Provide the [X, Y] coordinate of the cell's center where the given text is located.  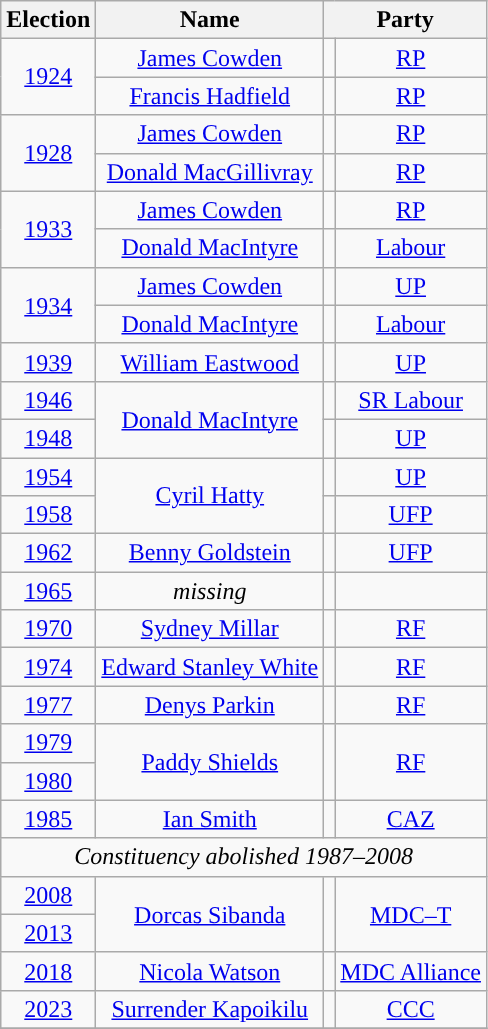
Paddy Shields [210, 762]
1980 [48, 781]
1948 [48, 438]
2013 [48, 933]
Surrender Kapoikilu [210, 1009]
1979 [48, 743]
1958 [48, 515]
Party [406, 20]
Dorcas Sibanda [210, 914]
1962 [48, 553]
Election [48, 20]
1965 [48, 591]
CAZ [411, 819]
Benny Goldstein [210, 553]
1954 [48, 477]
MDC Alliance [411, 971]
1933 [48, 229]
1985 [48, 819]
Sydney Millar [210, 629]
1974 [48, 667]
Constituency abolished 1987–2008 [244, 857]
2018 [48, 971]
2008 [48, 895]
Name [210, 20]
1946 [48, 400]
Denys Parkin [210, 705]
2023 [48, 1009]
missing [210, 591]
William Eastwood [210, 362]
Edward Stanley White [210, 667]
CCC [411, 1009]
Ian Smith [210, 819]
1924 [48, 77]
Cyril Hatty [210, 496]
MDC–T [411, 914]
1970 [48, 629]
1934 [48, 305]
Donald MacGillivray [210, 172]
Nicola Watson [210, 971]
1928 [48, 153]
Francis Hadfield [210, 96]
SR Labour [411, 400]
1939 [48, 362]
1977 [48, 705]
